Extract the [X, Y] coordinate from the center of the cell holding the provided text.  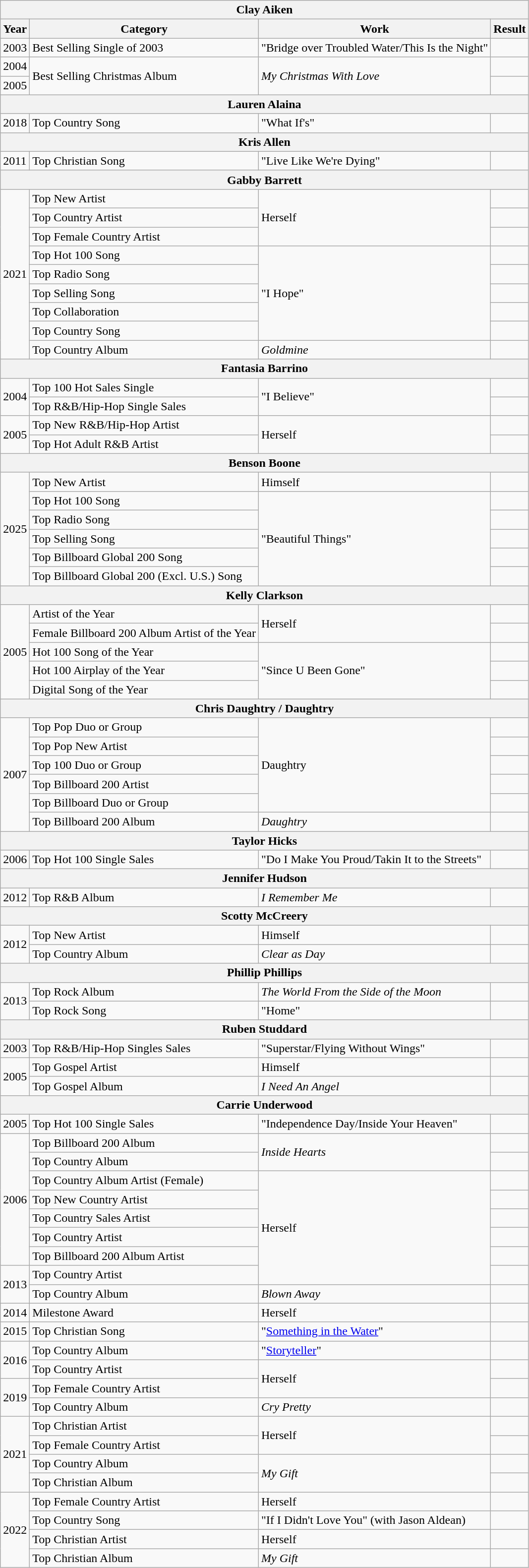
2014 [15, 1313]
Fantasia Barrino [265, 369]
Taylor Hicks [265, 841]
Work [375, 29]
"Live Like We're Dying" [375, 161]
Goldmine [375, 350]
Cry Pretty [375, 1407]
Top Rock Song [144, 1010]
2019 [15, 1397]
The World From the Side of the Moon [375, 992]
Hot 100 Airplay of the Year [144, 671]
My Christmas With Love [375, 76]
Ruben Studdard [265, 1029]
Category [144, 29]
Carrie Underwood [265, 1105]
Top 100 Hot Sales Single [144, 387]
Scotty McCreery [265, 916]
Hot 100 Song of the Year [144, 652]
Artist of the Year [144, 614]
2011 [15, 161]
Milestone Award [144, 1313]
Kelly Clarkson [265, 595]
Top Billboard 200 Artist [144, 784]
"Something in the Water" [375, 1331]
"I Believe" [375, 397]
"Independence Day/Inside Your Heaven" [375, 1124]
Lauren Alaina [265, 104]
2007 [15, 774]
Top Country Album Artist (Female) [144, 1181]
Benson Boone [265, 463]
2015 [15, 1331]
Blown Away [375, 1294]
Top Gospel Artist [144, 1067]
Top Hot Adult R&B Artist [144, 444]
"Home" [375, 1010]
Female Billboard 200 Album Artist of the Year [144, 633]
Top Pop New Artist [144, 746]
Chris Daughtry / Daughtry [265, 708]
"Beautiful Things" [375, 538]
"Storyteller" [375, 1350]
"Superstar/Flying Without Wings" [375, 1048]
Top 100 Duo or Group [144, 765]
Top Rock Album [144, 992]
Clay Aiken [265, 10]
Top Billboard Global 200 Song [144, 558]
Top Billboard Global 200 (Excl. U.S.) Song [144, 576]
Top Country Sales Artist [144, 1218]
Best Selling Christmas Album [144, 76]
"If I Didn't Love You" (with Jason Aldean) [375, 1520]
I Remember Me [375, 897]
Inside Hearts [375, 1152]
Top R&B/Hip-Hop Singles Sales [144, 1048]
Top Billboard Duo or Group [144, 803]
Top Pop Duo or Group [144, 727]
"What If's" [375, 123]
Result [510, 29]
Top Billboard 200 Album Artist [144, 1256]
Top Gospel Album [144, 1086]
Best Selling Single of 2003 [144, 48]
Year [15, 29]
Top R&B/Hip-Hop Single Sales [144, 406]
"Do I Make You Proud/Takin It to the Streets" [375, 860]
Clear as Day [375, 954]
2022 [15, 1530]
Top R&B Album [144, 897]
2018 [15, 123]
Kris Allen [265, 142]
Top New R&B/Hip-Hop Artist [144, 425]
2016 [15, 1360]
2025 [15, 529]
"Bridge over Troubled Water/This Is the Night" [375, 48]
Digital Song of the Year [144, 690]
Gabby Barrett [265, 180]
Top Collaboration [144, 312]
Jennifer Hudson [265, 878]
"Since U Been Gone" [375, 671]
Phillip Phillips [265, 973]
Top New Country Artist [144, 1199]
"I Hope" [375, 293]
I Need An Angel [375, 1086]
